Determine the [X, Y] coordinate at the center of the cell enclosing the given text.  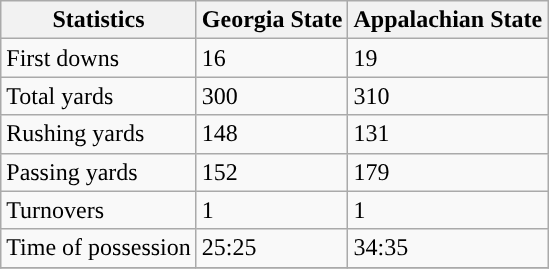
Time of possession [99, 248]
Passing yards [99, 172]
152 [272, 172]
179 [448, 172]
Georgia State [272, 20]
34:35 [448, 248]
148 [272, 134]
Statistics [99, 20]
131 [448, 134]
25:25 [272, 248]
19 [448, 58]
Appalachian State [448, 20]
Total yards [99, 96]
300 [272, 96]
Turnovers [99, 210]
16 [272, 58]
Rushing yards [99, 134]
First downs [99, 58]
310 [448, 96]
